Pinpoint the cell where the given text exists, returning its [X, Y] midpoint coordinate. 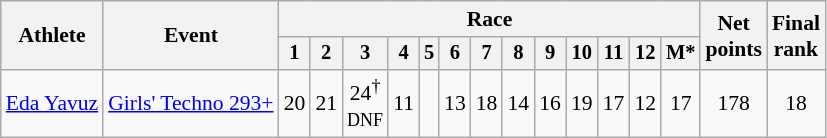
Netpoints [734, 36]
14 [518, 104]
Race [490, 19]
M* [680, 54]
Girls' Techno 293+ [190, 104]
13 [455, 104]
Final rank [796, 36]
5 [429, 54]
9 [550, 54]
Eda Yavuz [52, 104]
4 [404, 54]
19 [582, 104]
Event [190, 36]
2 [326, 54]
24†DNF [365, 104]
21 [326, 104]
6 [455, 54]
1 [295, 54]
10 [582, 54]
20 [295, 104]
Athlete [52, 36]
3 [365, 54]
7 [487, 54]
16 [550, 104]
8 [518, 54]
178 [734, 104]
